Return the [x, y] coordinate for the center point of the cell that contains the specified text.  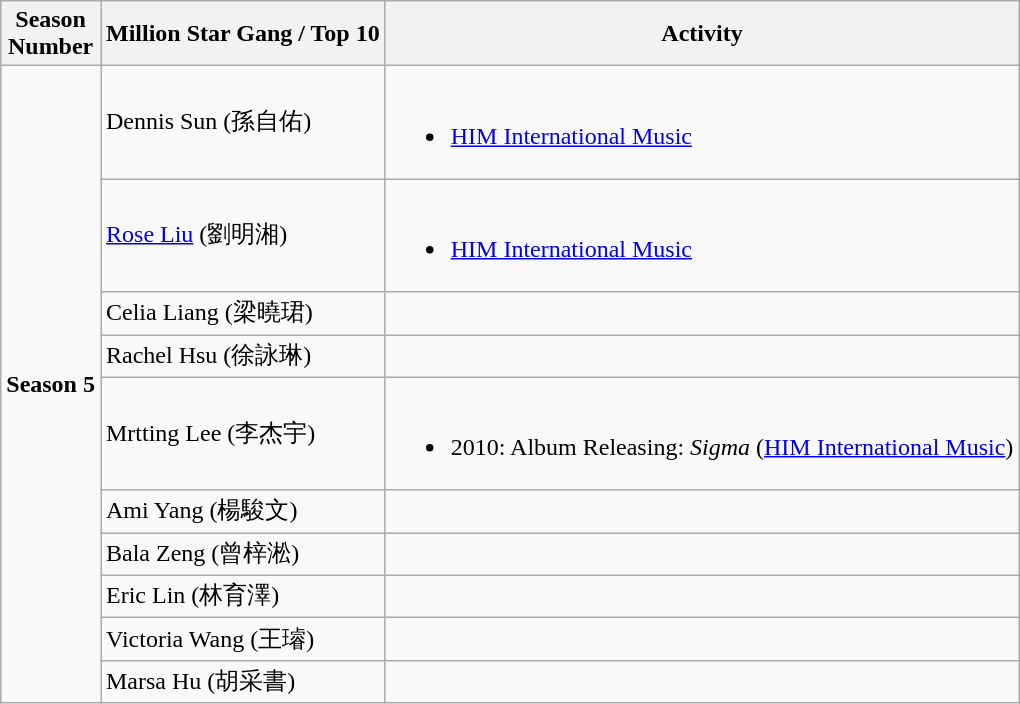
Rose Liu (劉明湘) [242, 236]
Victoria Wang (王璿) [242, 640]
Mrtting Lee (李杰宇) [242, 434]
Million Star Gang / Top 10 [242, 34]
Season 5 [51, 384]
Marsa Hu (胡采書) [242, 682]
Rachel Hsu (徐詠琳) [242, 356]
Dennis Sun (孫自佑) [242, 122]
Eric Lin (林育澤) [242, 596]
Celia Liang (梁曉珺) [242, 314]
Activity [702, 34]
Ami Yang (楊駿文) [242, 512]
Bala Zeng (曾梓淞) [242, 554]
2010: Album Releasing: Sigma (HIM International Music) [702, 434]
SeasonNumber [51, 34]
